Find where the given text appears and provide that cell's center as (x, y) coordinate. 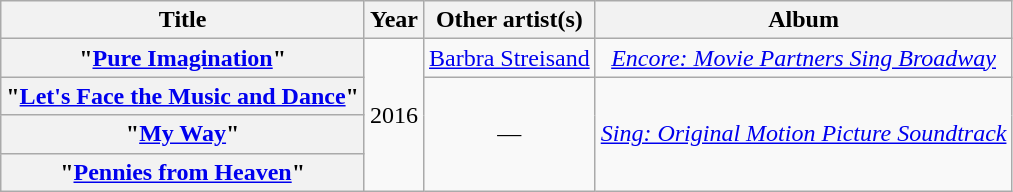
Album (804, 20)
Title (183, 20)
Encore: Movie Partners Sing Broadway (804, 58)
Year (394, 20)
Other artist(s) (510, 20)
Sing: Original Motion Picture Soundtrack (804, 134)
2016 (394, 115)
"Let's Face the Music and Dance" (183, 96)
"My Way" (183, 134)
"Pennies from Heaven" (183, 172)
"Pure Imagination" (183, 58)
Barbra Streisand (510, 58)
— (510, 134)
